Detect which cell encompasses the target text, then output its (X, Y) center coordinate. 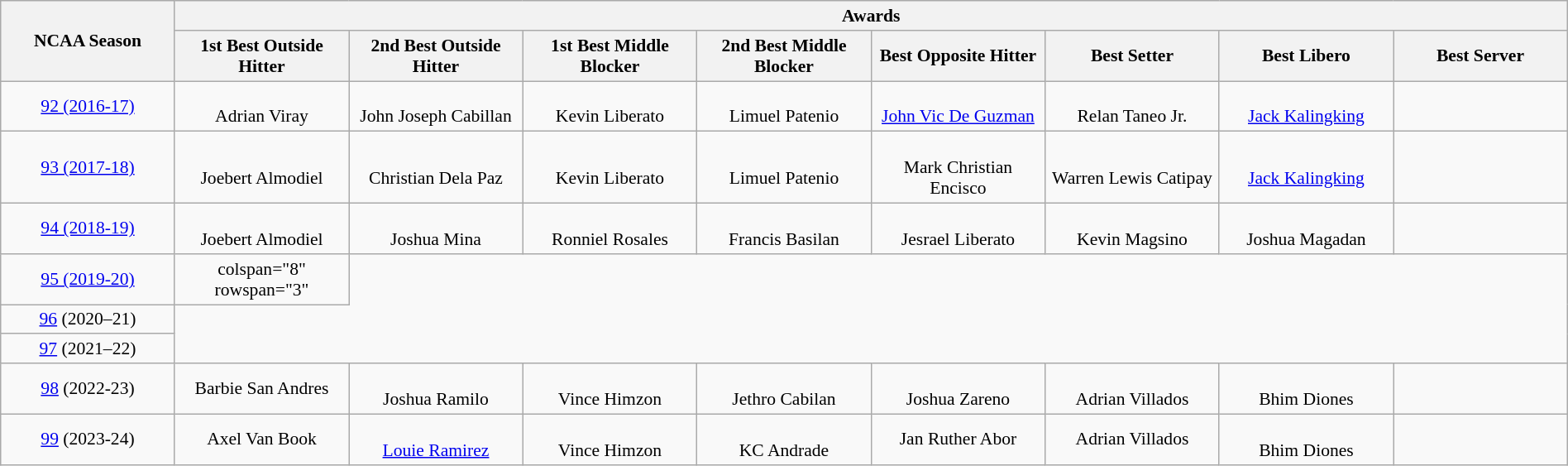
94 (2018-19) (88, 228)
Best Opposite Hitter (958, 56)
Francis Basilan (784, 228)
Joshua Ramilo (436, 389)
Louie Ramirez (436, 439)
Awards (871, 16)
Best Libero (1306, 56)
98 (2022-23) (88, 389)
Axel Van Book (261, 439)
92 (2016-17) (88, 106)
Jesrael Liberato (958, 228)
NCAA Season (88, 41)
Mark Christian Encisco (958, 167)
colspan="8" rowspan="3" (261, 280)
Ronniel Rosales (610, 228)
97 (2021–22) (88, 349)
Christian Dela Paz (436, 167)
Barbie San Andres (261, 389)
John Vic De Guzman (958, 106)
Best Server (1480, 56)
1st Best Middle Blocker (610, 56)
KC Andrade (784, 439)
Jethro Cabilan (784, 389)
2nd Best Middle Blocker (784, 56)
93 (2017-18) (88, 167)
John Joseph Cabillan (436, 106)
Jan Ruther Abor (958, 439)
Adrian Viray (261, 106)
1st Best Outside Hitter (261, 56)
Joshua Magadan (1306, 228)
96 (2020–21) (88, 319)
Best Setter (1132, 56)
Joshua Mina (436, 228)
Warren Lewis Catipay (1132, 167)
2nd Best Outside Hitter (436, 56)
95 (2019-20) (88, 280)
99 (2023-24) (88, 439)
Joshua Zareno (958, 389)
Relan Taneo Jr. (1132, 106)
Kevin Magsino (1132, 228)
